Provide the [x, y] coordinate of the cell's center where the given text is located.  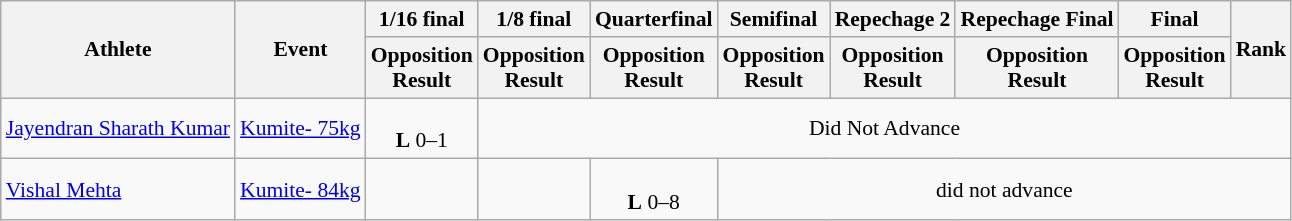
Quarterfinal [654, 19]
Final [1175, 19]
did not advance [1005, 190]
1/16 final [422, 19]
L 0–8 [654, 190]
Kumite- 84kg [300, 190]
Repechage Final [1036, 19]
Kumite- 75kg [300, 128]
Rank [1262, 50]
L 0–1 [422, 128]
Jayendran Sharath Kumar [118, 128]
Vishal Mehta [118, 190]
Athlete [118, 50]
Semifinal [774, 19]
1/8 final [534, 19]
Repechage 2 [893, 19]
Did Not Advance [884, 128]
Event [300, 50]
